Capture the cell that displays the provided text and extract its [X, Y] central coordinate. 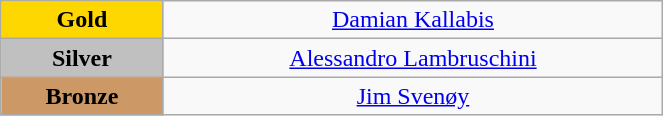
Silver [82, 58]
Gold [82, 20]
Damian Kallabis [413, 20]
Bronze [82, 96]
Jim Svenøy [413, 96]
Alessandro Lambruschini [413, 58]
